From the cell containing the given text, extract its center point as (x, y) coordinate. 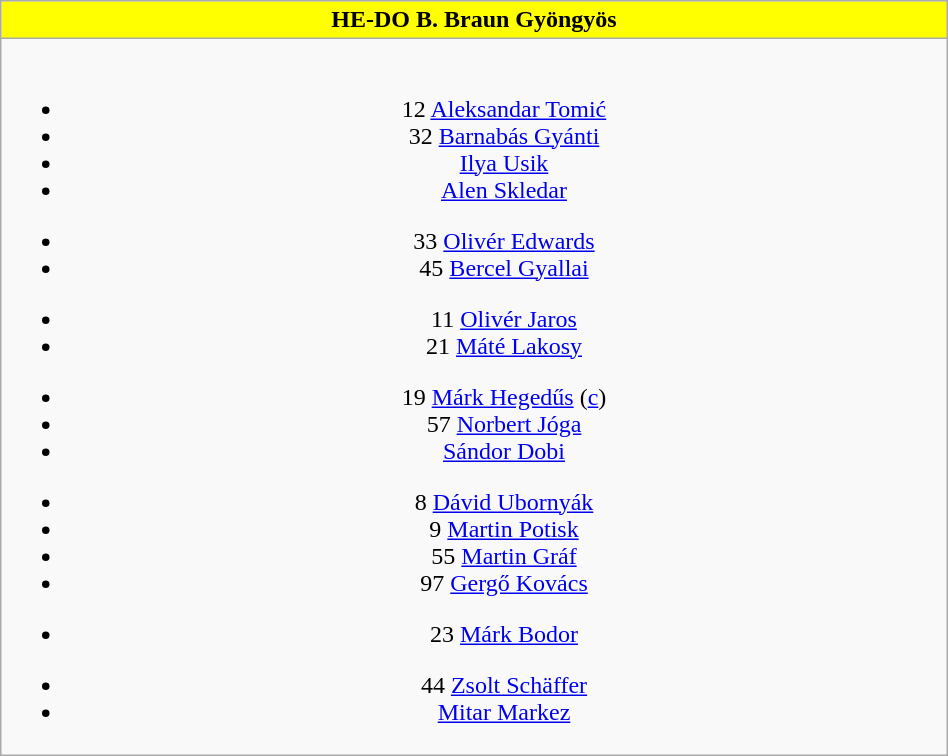
HE-DO B. Braun Gyöngyös (474, 20)
